Return [x, y] of the center of cell containing provided text 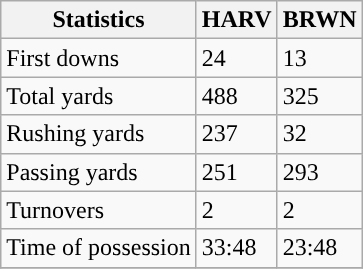
Time of possession [99, 248]
237 [236, 134]
Rushing yards [99, 134]
13 [320, 58]
Turnovers [99, 210]
24 [236, 58]
First downs [99, 58]
488 [236, 96]
293 [320, 172]
BRWN [320, 20]
32 [320, 134]
23:48 [320, 248]
Statistics [99, 20]
HARV [236, 20]
325 [320, 96]
Passing yards [99, 172]
Total yards [99, 96]
33:48 [236, 248]
251 [236, 172]
